Locate the cell with the specified text and output its (x, y) center coordinate. 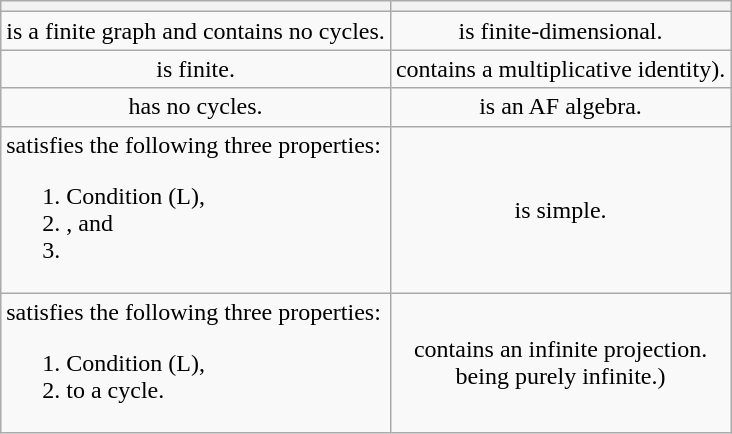
is simple. (560, 210)
is a finite graph and contains no cycles. (196, 31)
satisfies the following three properties:Condition (L),, and (196, 210)
has no cycles. (196, 107)
satisfies the following three properties:Condition (L), to a cycle. (196, 363)
is finite-dimensional. (560, 31)
contains an infinite projection. being purely infinite.) (560, 363)
contains a multiplicative identity). (560, 69)
is an AF algebra. (560, 107)
is finite. (196, 69)
